Locate the cell with the specified text and output its (x, y) center coordinate. 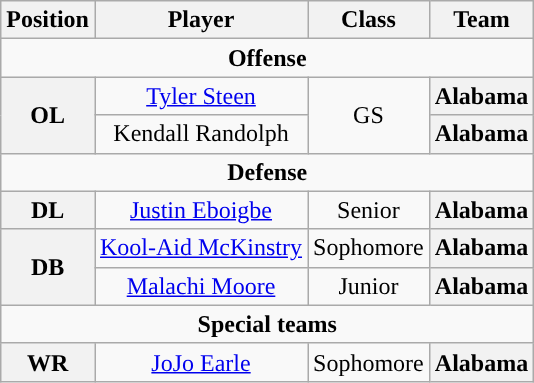
DL (48, 210)
Team (481, 20)
Malachi Moore (200, 286)
Position (48, 20)
Defense (268, 172)
OL (48, 115)
Special teams (268, 324)
WR (48, 362)
Player (200, 20)
Kool-Aid McKinstry (200, 248)
Offense (268, 58)
DB (48, 267)
Senior (369, 210)
Class (369, 20)
Tyler Steen (200, 96)
Justin Eboigbe (200, 210)
GS (369, 115)
JoJo Earle (200, 362)
Junior (369, 286)
Kendall Randolph (200, 134)
